Return [X, Y] of the center of cell containing provided text 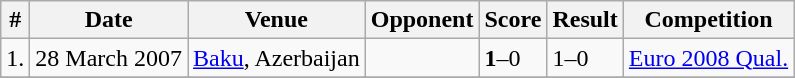
1. [16, 58]
Competition [708, 20]
Date [109, 20]
Venue [277, 20]
28 March 2007 [109, 58]
Euro 2008 Qual. [708, 58]
Score [513, 20]
Opponent [422, 20]
# [16, 20]
Baku, Azerbaijan [277, 58]
Result [585, 20]
